Return (x, y) of the center of cell containing provided text 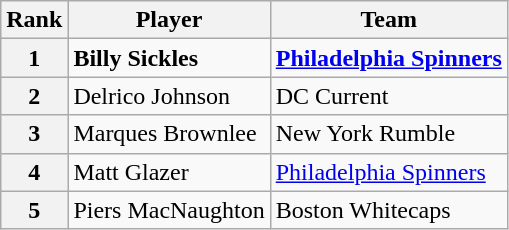
Player (169, 20)
Marques Brownlee (169, 134)
1 (34, 58)
5 (34, 210)
3 (34, 134)
Team (388, 20)
4 (34, 172)
DC Current (388, 96)
Rank (34, 20)
New York Rumble (388, 134)
Matt Glazer (169, 172)
Billy Sickles (169, 58)
Delrico Johnson (169, 96)
2 (34, 96)
Piers MacNaughton (169, 210)
Boston Whitecaps (388, 210)
